Pinpoint the cell where the given text exists, returning its [x, y] midpoint coordinate. 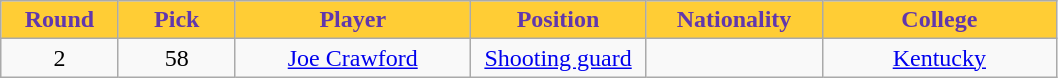
Nationality [734, 20]
College [940, 20]
Shooting guard [558, 58]
2 [60, 58]
Round [60, 20]
Pick [176, 20]
Kentucky [940, 58]
Player [352, 20]
58 [176, 58]
Joe Crawford [352, 58]
Position [558, 20]
